Detect which cell encompasses the target text, then output its [X, Y] center coordinate. 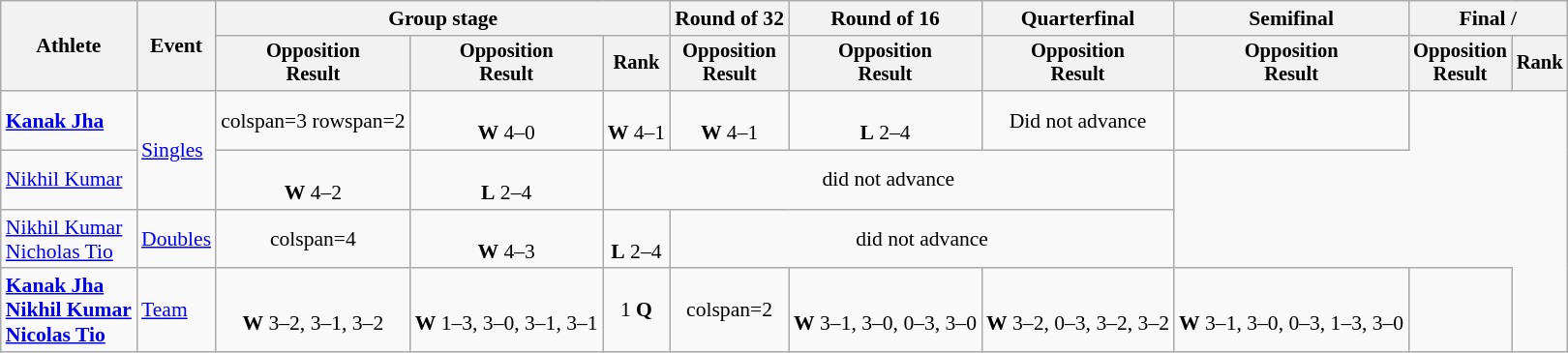
W 1–3, 3–0, 3–1, 3–1 [507, 311]
Did not advance [1078, 120]
Kanak JhaNikhil KumarNicolas Tio [69, 311]
Semifinal [1291, 18]
W 3–1, 3–0, 0–3, 1–3, 3–0 [1291, 311]
W 4–3 [507, 240]
Doubles [176, 240]
colspan=2 [730, 311]
W 4–2 [314, 180]
Athlete [69, 46]
Singles [176, 150]
colspan=3 rowspan=2 [314, 120]
W 3–2, 0–3, 3–2, 3–2 [1078, 311]
Event [176, 46]
Round of 32 [730, 18]
Group stage [443, 18]
Nikhil Kumar [69, 180]
Final / [1488, 18]
Quarterfinal [1078, 18]
1 Q [637, 311]
W 3–2, 3–1, 3–2 [314, 311]
Kanak Jha [69, 120]
colspan=4 [314, 240]
Team [176, 311]
W 4–0 [507, 120]
W 3–1, 3–0, 0–3, 3–0 [885, 311]
Nikhil KumarNicholas Tio [69, 240]
Round of 16 [885, 18]
